For the text-containing cell, return its midpoint in [X, Y] coordinate format. 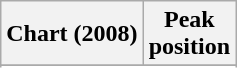
Chart (2008) [72, 34]
Peakposition [189, 34]
